Locate the cell with the specified text and output its [x, y] center coordinate. 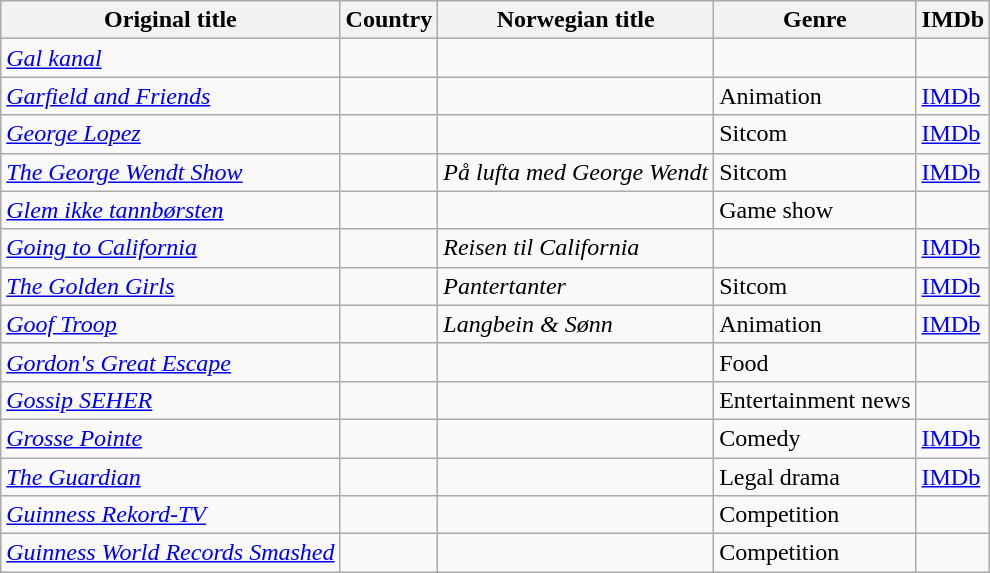
Game show [815, 210]
På lufta med George Wendt [576, 172]
The Guardian [170, 477]
The George Wendt Show [170, 172]
George Lopez [170, 134]
Going to California [170, 248]
Gal kanal [170, 58]
Garfield and Friends [170, 96]
Country [389, 20]
Grosse Pointe [170, 438]
Pantertanter [576, 286]
Gossip SEHER [170, 400]
Legal drama [815, 477]
Original title [170, 20]
Goof Troop [170, 324]
Comedy [815, 438]
Glem ikke tannbørsten [170, 210]
Guinness World Records Smashed [170, 553]
The Golden Girls [170, 286]
Norwegian title [576, 20]
Reisen til California [576, 248]
Genre [815, 20]
Guinness Rekord-TV [170, 515]
Entertainment news [815, 400]
Gordon's Great Escape [170, 362]
Langbein & Sønn [576, 324]
Food [815, 362]
